From the cell containing the given text, extract its center point as [X, Y] coordinate. 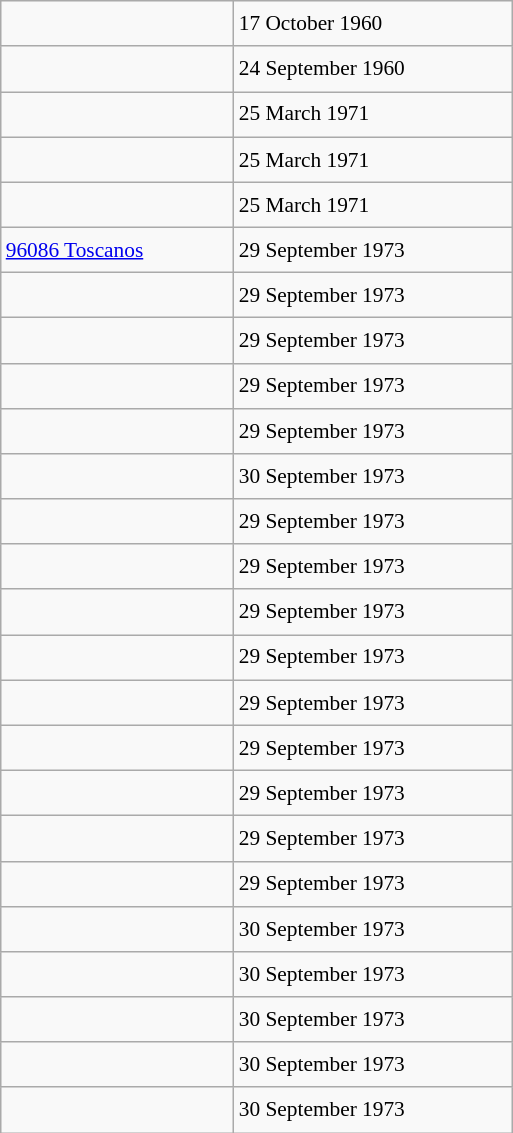
24 September 1960 [373, 68]
96086 Toscanos [118, 250]
17 October 1960 [373, 24]
